Return the (x, y) coordinate for the center point of the cell that contains the specified text.  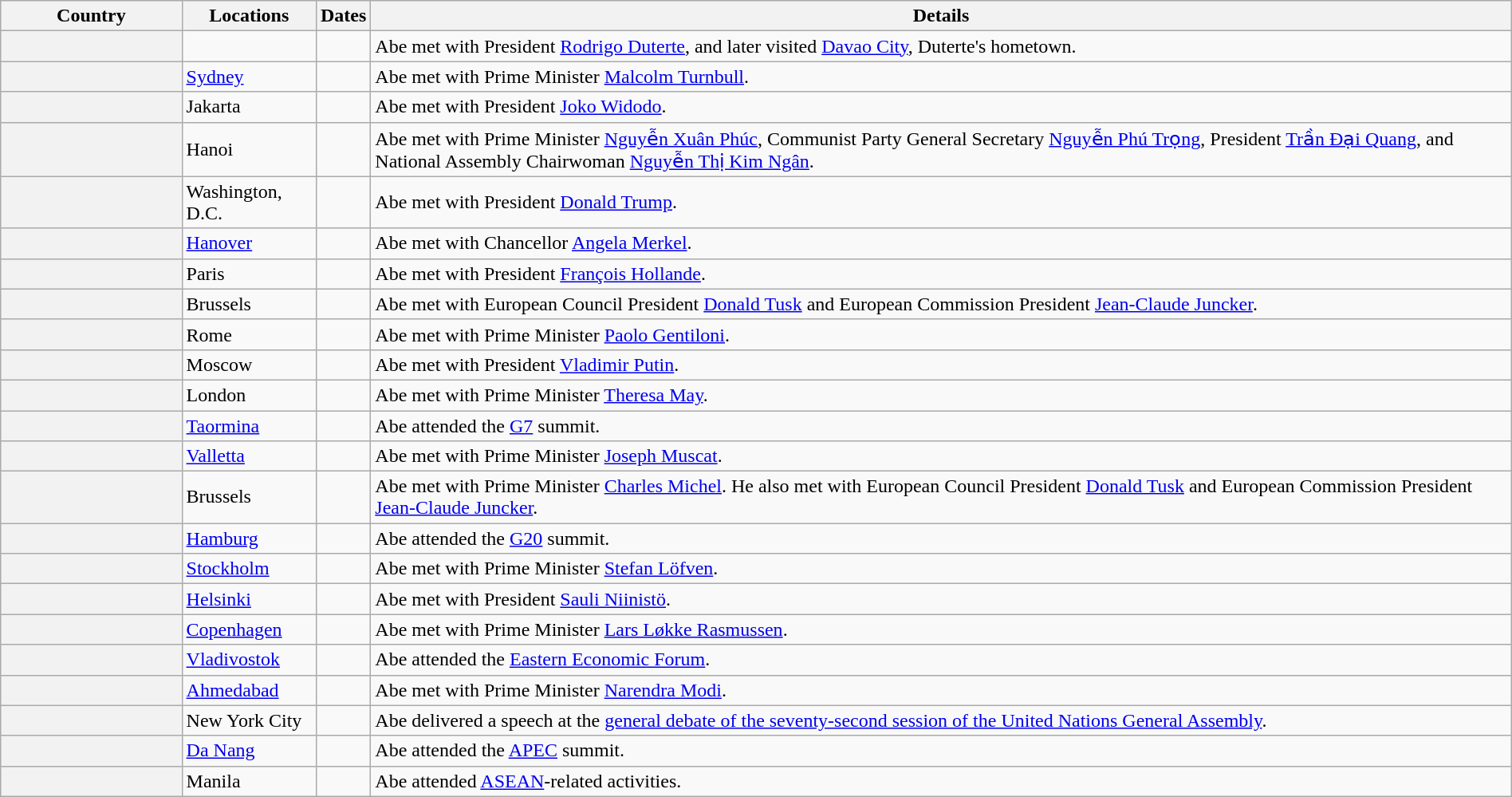
Hamburg (249, 539)
Abe met with Prime Minister Malcolm Turnbull. (941, 77)
Abe met with President Joko Widodo. (941, 107)
New York City (249, 720)
Copenhagen (249, 629)
Abe met with President Rodrigo Duterte, and later visited Davao City, Duterte's hometown. (941, 46)
Details (941, 16)
Abe met with European Council President Donald Tusk and European Commission President Jean-Claude Juncker. (941, 304)
Abe met with Prime Minister Paolo Gentiloni. (941, 334)
Helsinki (249, 599)
Abe met with President Donald Trump. (941, 203)
Abe met with Prime Minister Theresa May. (941, 395)
Abe met with President Vladimir Putin. (941, 365)
Country (91, 16)
Abe met with Prime Minister Lars Løkke Rasmussen. (941, 629)
Abe delivered a speech at the general debate of the seventy-second session of the United Nations General Assembly. (941, 720)
Manila (249, 781)
Abe met with Chancellor Angela Merkel. (941, 243)
Hanoi (249, 149)
Da Nang (249, 751)
Stockholm (249, 569)
Vladivostok (249, 660)
Abe met with Prime Minister Joseph Muscat. (941, 456)
Abe met with Prime Minister Stefan Löfven. (941, 569)
Abe met with President François Hollande. (941, 274)
Abe attended the Eastern Economic Forum. (941, 660)
Paris (249, 274)
Abe met with President Sauli Niinistö. (941, 599)
Locations (249, 16)
Hanover (249, 243)
Rome (249, 334)
Moscow (249, 365)
Abe attended the G7 summit. (941, 425)
Jakarta (249, 107)
Washington, D.C. (249, 203)
Abe attended the APEC summit. (941, 751)
Abe met with Prime Minister Narendra Modi. (941, 690)
Abe attended the G20 summit. (941, 539)
Abe attended ASEAN-related activities. (941, 781)
Taormina (249, 425)
Sydney (249, 77)
London (249, 395)
Ahmedabad (249, 690)
Dates (343, 16)
Valletta (249, 456)
